Find where the given text appears and provide that cell's center as [x, y] coordinate. 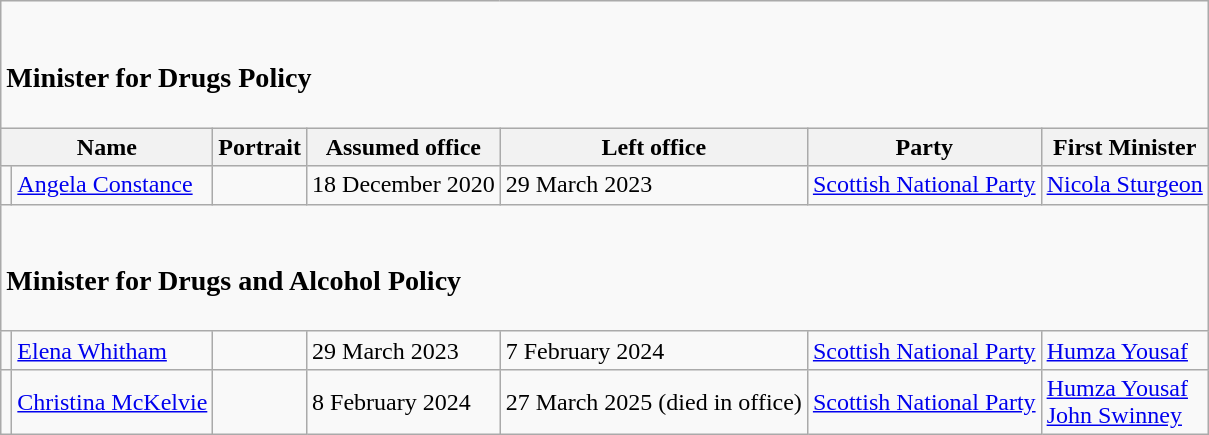
Portrait [260, 147]
Name [107, 147]
27 March 2025 (died in office) [654, 402]
7 February 2024 [654, 350]
Assumed office [404, 147]
Humza YousafJohn Swinney [1124, 402]
Party [924, 147]
Christina McKelvie [112, 402]
Minister for Drugs and Alcohol Policy [605, 268]
Nicola Sturgeon [1124, 185]
Angela Constance [112, 185]
Minister for Drugs Policy [605, 64]
Humza Yousaf [1124, 350]
18 December 2020 [404, 185]
Elena Whitham [112, 350]
Left office [654, 147]
First Minister [1124, 147]
8 February 2024 [404, 402]
